Find where the given text appears and provide that cell's center as (X, Y) coordinate. 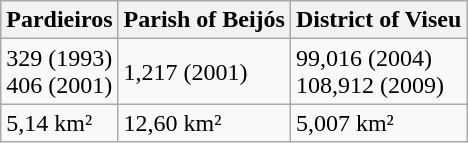
99,016 (2004)108,912 (2009) (378, 72)
5,14 km² (60, 123)
District of Viseu (378, 20)
1,217 (2001) (204, 72)
Pardieiros (60, 20)
329 (1993)406 (2001) (60, 72)
12,60 km² (204, 123)
5,007 km² (378, 123)
Parish of Beijós (204, 20)
